Locate the cell with the specified text and output its (X, Y) center coordinate. 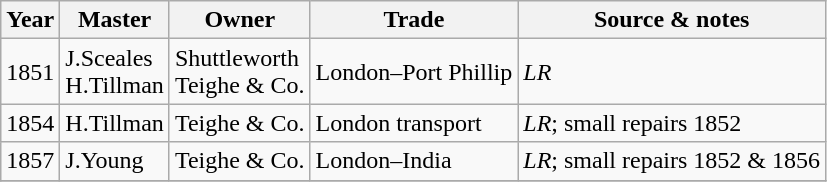
Owner (240, 20)
LR; small repairs 1852 & 1856 (672, 161)
Master (115, 20)
1857 (30, 161)
1854 (30, 123)
Trade (414, 20)
London transport (414, 123)
LR (672, 72)
ShuttleworthTeighe & Co. (240, 72)
J.ScealesH.Tillman (115, 72)
LR; small repairs 1852 (672, 123)
London–Port Phillip (414, 72)
London–India (414, 161)
J.Young (115, 161)
Source & notes (672, 20)
Year (30, 20)
1851 (30, 72)
H.Tillman (115, 123)
